Pinpoint the cell where the given text exists, returning its [x, y] midpoint coordinate. 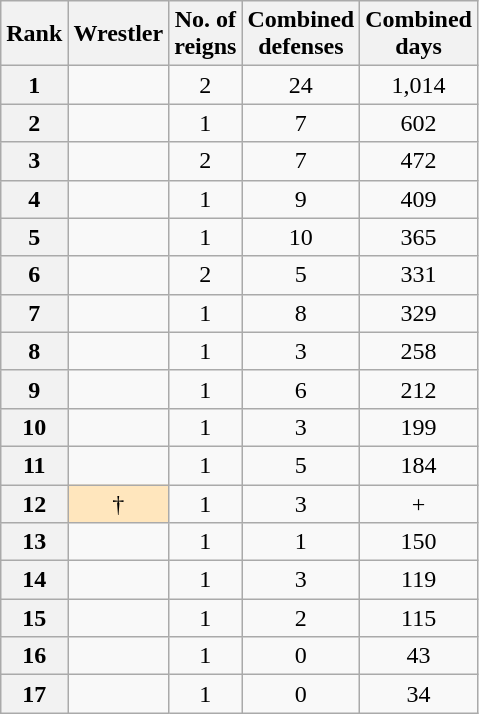
1,014 [419, 85]
199 [419, 427]
13 [34, 542]
409 [419, 199]
24 [301, 85]
184 [419, 465]
Combineddays [419, 34]
150 [419, 542]
+ [419, 503]
472 [419, 161]
365 [419, 237]
115 [419, 618]
4 [34, 199]
† [118, 503]
No. ofreigns [206, 34]
34 [419, 694]
43 [419, 656]
331 [419, 275]
329 [419, 313]
602 [419, 123]
16 [34, 656]
15 [34, 618]
119 [419, 580]
Combineddefenses [301, 34]
Rank [34, 34]
17 [34, 694]
12 [34, 503]
11 [34, 465]
212 [419, 389]
Wrestler [118, 34]
258 [419, 351]
14 [34, 580]
